Capture the cell that displays the provided text and extract its [X, Y] central coordinate. 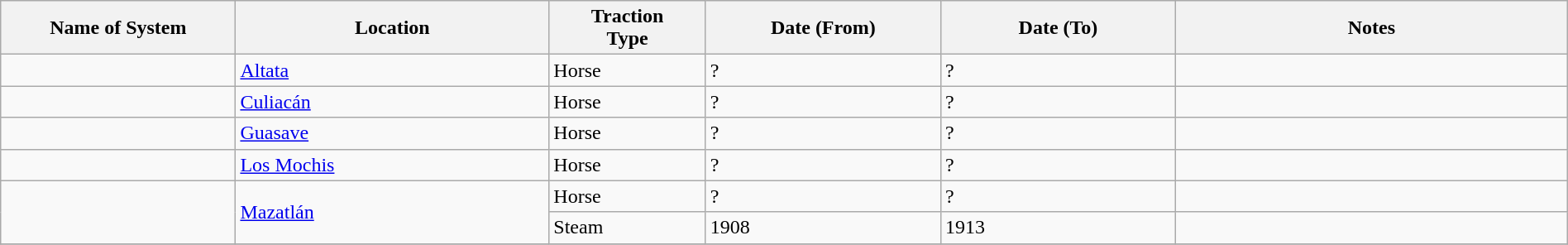
Altata [392, 70]
1908 [823, 228]
Date (To) [1058, 28]
Culiacán [392, 102]
Steam [627, 228]
Guasave [392, 133]
1913 [1058, 228]
Mazatlán [392, 212]
Notes [1372, 28]
Location [392, 28]
Name of System [118, 28]
Los Mochis [392, 165]
TractionType [627, 28]
Date (From) [823, 28]
